Return [x, y] of the center of cell containing provided text 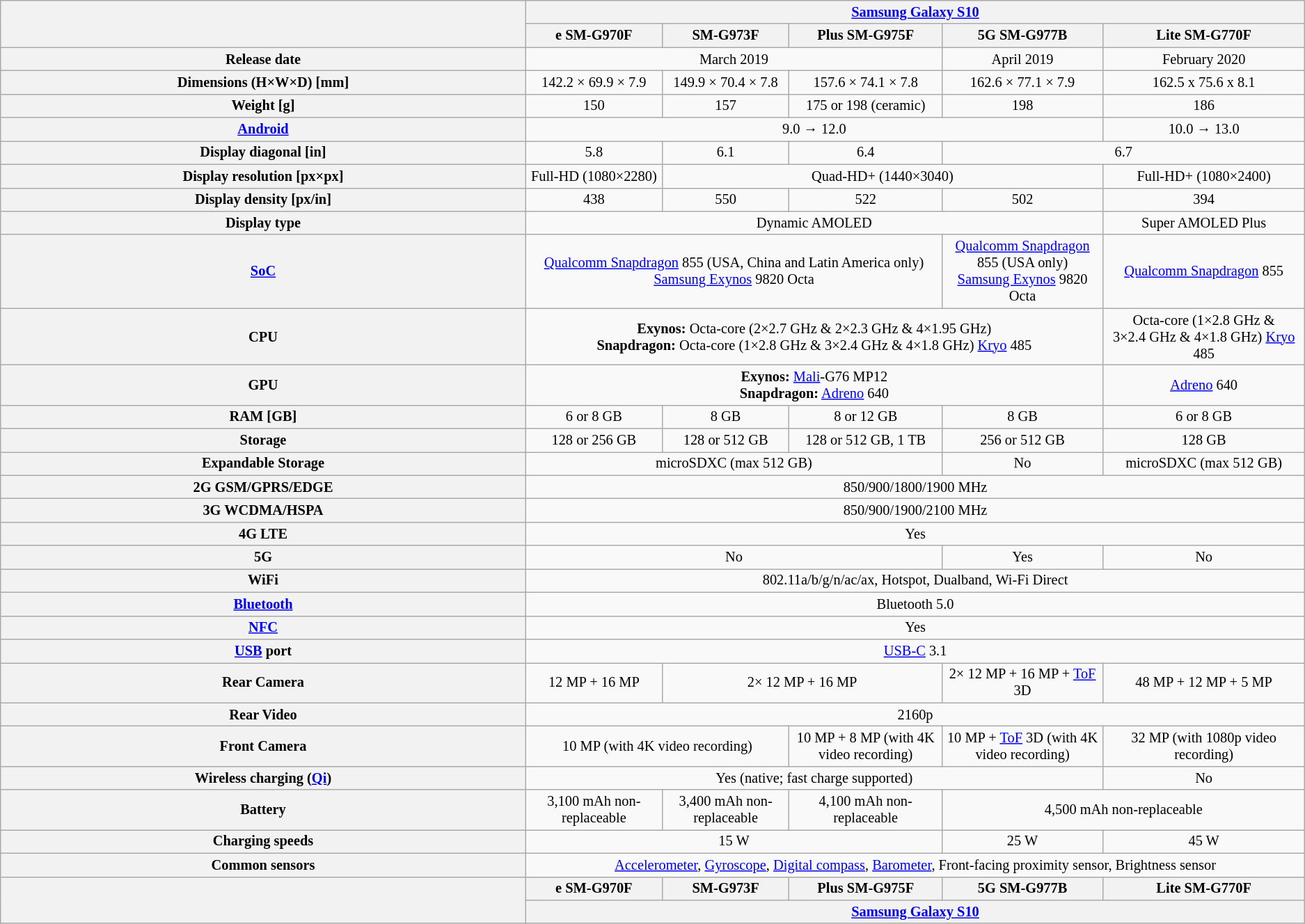
5.8 [594, 152]
6.7 [1123, 152]
USB port [263, 651]
186 [1203, 106]
Qualcomm Snapdragon 855 (USA only)Samsung Exynos 9820 Octa [1023, 271]
WiFi [263, 580]
175 or 198 (ceramic) [866, 106]
Wireless charging (Qi) [263, 778]
Bluetooth 5.0 [915, 604]
25 W [1023, 841]
April 2019 [1023, 59]
Display type [263, 223]
502 [1023, 200]
Bluetooth [263, 604]
5G [263, 557]
Release date [263, 59]
15 W [734, 841]
162.5 x 75.6 x 8.1 [1203, 82]
802.11a/b/g/n/ac/ax, Hotspot, Dualband, Wi-Fi Direct [915, 580]
Yes (native; fast charge supported) [814, 778]
Common sensors [263, 865]
Dimensions (H×W×D) [mm] [263, 82]
128 or 512 GB, 1 TB [866, 440]
2× 12 MP + 16 MP [802, 683]
10 MP + ToF 3D (with 4K video recording) [1023, 746]
Qualcomm Snapdragon 855 (USA, China and Latin America only)Samsung Exynos 9820 Octa [734, 271]
Display resolution [px×px] [263, 176]
Display density [px/in] [263, 200]
522 [866, 200]
Super AMOLED Plus [1203, 223]
550 [725, 200]
32 MP (with 1080p video recording) [1203, 746]
4,500 mAh non-replaceable [1123, 810]
128 or 256 GB [594, 440]
3,400 mAh non-replaceable [725, 810]
Display diagonal [in] [263, 152]
198 [1023, 106]
Android [263, 129]
48 MP + 12 MP + 5 MP [1203, 683]
SoC [263, 271]
4,100 mAh non-replaceable [866, 810]
256 or 512 GB [1023, 440]
128 or 512 GB [725, 440]
45 W [1203, 841]
9.0 → 12.0 [814, 129]
March 2019 [734, 59]
Quad-HD+ (1440×3040) [883, 176]
850/900/1800/1900 MHz [915, 487]
Exynos: Octa-core (2×2.7 GHz & 2×2.3 GHz & 4×1.95 GHz)Snapdragon: Octa-core (1×2.8 GHz & 3×2.4 GHz & 4×1.8 GHz) Kryo 485 [814, 337]
GPU [263, 385]
NFC [263, 628]
128 GB [1203, 440]
Exynos: Mali-G76 MP12Snapdragon: Adreno 640 [814, 385]
394 [1203, 200]
Octa-core (1×2.8 GHz & 3×2.4 GHz & 4×1.8 GHz) Kryo 485 [1203, 337]
438 [594, 200]
3,100 mAh non-replaceable [594, 810]
8 or 12 GB [866, 417]
6.4 [866, 152]
2160p [915, 715]
162.6 × 77.1 × 7.9 [1023, 82]
3G WCDMA/HSPA [263, 510]
Storage [263, 440]
142.2 × 69.9 × 7.9 [594, 82]
850/900/1900/2100 MHz [915, 510]
10 MP + 8 MP (with 4K video recording) [866, 746]
10 MP (with 4K video recording) [657, 746]
CPU [263, 337]
4G LTE [263, 534]
Adreno 640 [1203, 385]
Dynamic AMOLED [814, 223]
Battery [263, 810]
Weight [g] [263, 106]
February 2020 [1203, 59]
Rear Camera [263, 683]
Charging speeds [263, 841]
157 [725, 106]
Expandable Storage [263, 463]
2× 12 MP + 16 MP + ToF 3D [1023, 683]
Accelerometer, Gyroscope, Digital compass, Barometer, Front-facing proximity sensor, Brightness sensor [915, 865]
Qualcomm Snapdragon 855 [1203, 271]
149.9 × 70.4 × 7.8 [725, 82]
2G GSM/GPRS/EDGE [263, 487]
Rear Video [263, 715]
150 [594, 106]
USB-C 3.1 [915, 651]
12 MP + 16 MP [594, 683]
RAM [GB] [263, 417]
157.6 × 74.1 × 7.8 [866, 82]
10.0 → 13.0 [1203, 129]
Full-HD+ (1080×2400) [1203, 176]
6.1 [725, 152]
Full-HD (1080×2280) [594, 176]
Front Camera [263, 746]
